Detect which cell encompasses the target text, then output its (X, Y) center coordinate. 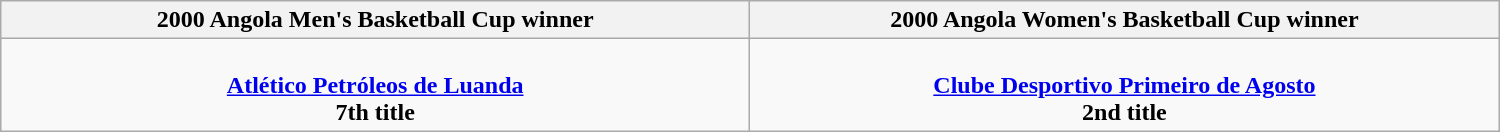
Clube Desportivo Primeiro de Agosto2nd title (1125, 85)
Atlético Petróleos de Luanda7th title (376, 85)
2000 Angola Men's Basketball Cup winner (376, 20)
2000 Angola Women's Basketball Cup winner (1125, 20)
